Search for the cell housing the specified text and yield its [X, Y] center coordinate. 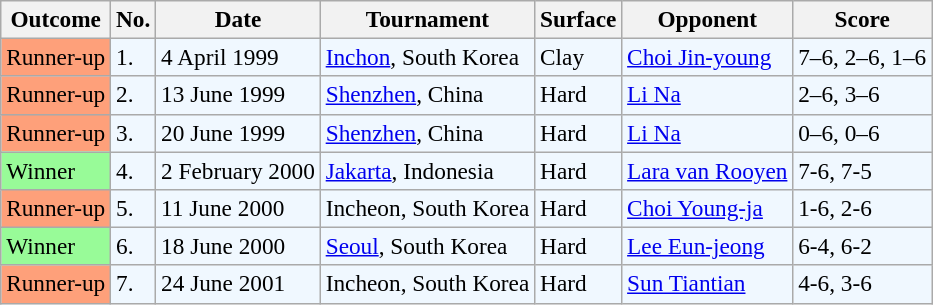
Choi Young-ja [708, 208]
No. [134, 19]
2 February 2000 [238, 170]
3. [134, 133]
Seoul, South Korea [427, 246]
7–6, 2–6, 1–6 [862, 57]
4. [134, 170]
Choi Jin-young [708, 57]
0–6, 0–6 [862, 133]
2. [134, 95]
Clay [578, 57]
4-6, 3-6 [862, 284]
Lara van Rooyen [708, 170]
18 June 2000 [238, 246]
5. [134, 208]
1. [134, 57]
7-6, 7-5 [862, 170]
Score [862, 19]
Date [238, 19]
Surface [578, 19]
4 April 1999 [238, 57]
Tournament [427, 19]
Inchon, South Korea [427, 57]
11 June 2000 [238, 208]
Lee Eun-jeong [708, 246]
24 June 2001 [238, 284]
Opponent [708, 19]
Outcome [56, 19]
6. [134, 246]
Sun Tiantian [708, 284]
7. [134, 284]
Jakarta, Indonesia [427, 170]
6-4, 6-2 [862, 246]
1-6, 2-6 [862, 208]
2–6, 3–6 [862, 95]
20 June 1999 [238, 133]
13 June 1999 [238, 95]
